Locate the cell with the specified text and output its [X, Y] center coordinate. 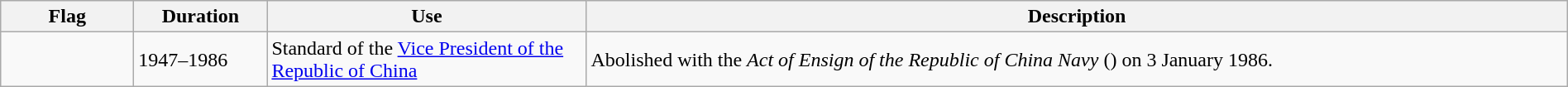
Description [1077, 17]
Duration [200, 17]
1947–1986 [200, 60]
Use [427, 17]
Abolished with the Act of Ensign of the Republic of China Navy () on 3 January 1986. [1077, 60]
Standard of the Vice President of the Republic of China [427, 60]
Flag [68, 17]
